Pinpoint the cell where the given text exists, returning its (X, Y) midpoint coordinate. 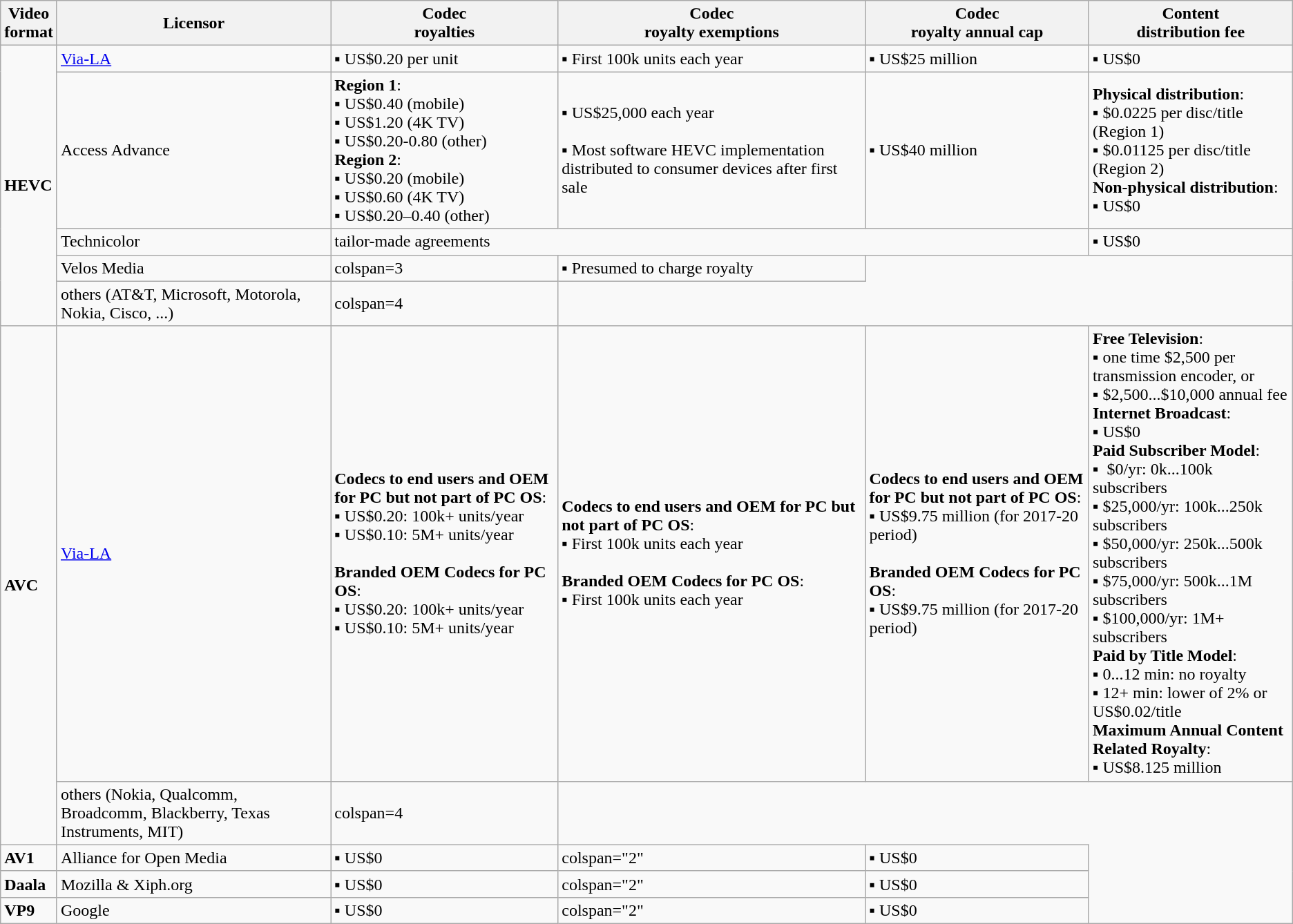
Technicolor (193, 242)
colspan=3 (445, 268)
VP9 (29, 910)
others (AT&T, Microsoft, Motorola, Nokia, Cisco, ...) (193, 304)
▪ Presumed to charge royalty (711, 268)
Google (193, 910)
Codecs to end users and OEM for PC but not part of PC OS:▪ First 100k units each yearBranded OEM Codecs for PC OS:▪ First 100k units each year (711, 554)
Codecroyalty annual cap (977, 23)
Codecroyalties (445, 23)
Access Advance (193, 151)
Physical distribution: ▪ $0.0225 per disc/title (Region 1) ▪ $0.01125 per disc/title (Region 2) Non-physical distribution: ▪ US$0 (1191, 151)
AVC (29, 586)
Velos Media (193, 268)
AV1 (29, 858)
Videoformat (29, 23)
Daala (29, 884)
Contentdistribution fee (1191, 23)
▪ US$0.20 per unit (445, 59)
▪ US$25,000 each year ▪ Most software HEVC implementation distributed to consumer devices after first sale (711, 151)
Mozilla & Xiph.org (193, 884)
▪ US$40 million (977, 151)
▪ First 100k units each year (711, 59)
Licensor (193, 23)
others (Nokia, Qualcomm, Broadcomm, Blackberry, Texas Instruments, MIT) (193, 813)
Codecroyalty exemptions (711, 23)
Alliance for Open Media (193, 858)
Region 1:▪ US$0.40 (mobile)▪ US$1.20 (4K TV)▪ US$0.20-0.80 (other)Region 2:▪ US$0.20 (mobile)▪ US$0.60 (4K TV)▪ US$0.20–0.40 (other) (445, 151)
HEVC (29, 186)
tailor-made agreements (710, 242)
▪ US$25 million (977, 59)
